Find where the given text appears and provide that cell's center as [x, y] coordinate. 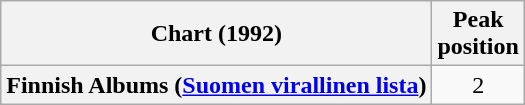
2 [478, 85]
Chart (1992) [216, 34]
Finnish Albums (Suomen virallinen lista) [216, 85]
Peakposition [478, 34]
